Identify which cell holds the provided text, then report its (x, y) central coordinate. 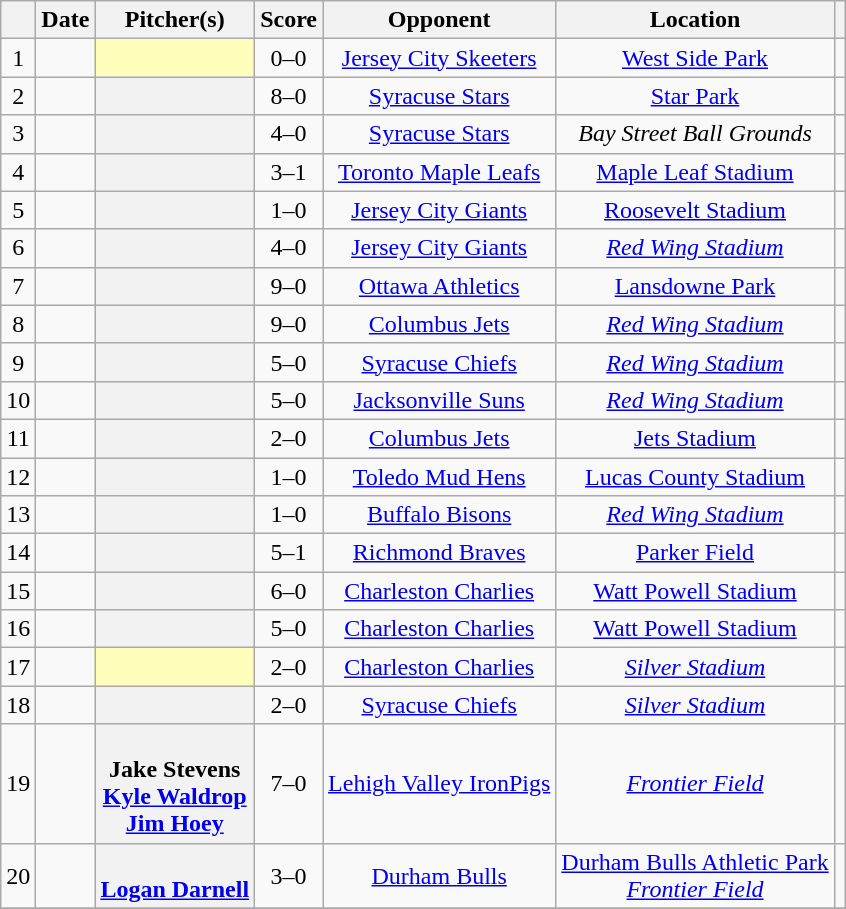
20 (18, 876)
6 (18, 248)
6–0 (289, 591)
Buffalo Bisons (440, 515)
Jake Stevens Kyle Waldrop Jim Hoey (175, 784)
Location (695, 20)
4 (18, 172)
Lucas County Stadium (695, 477)
11 (18, 438)
8 (18, 324)
8–0 (289, 96)
5 (18, 210)
Roosevelt Stadium (695, 210)
Toronto Maple Leafs (440, 172)
Toledo Mud Hens (440, 477)
9 (18, 362)
13 (18, 515)
Lansdowne Park (695, 286)
Maple Leaf Stadium (695, 172)
3 (18, 134)
5–1 (289, 553)
19 (18, 784)
Pitcher(s) (175, 20)
Ottawa Athletics (440, 286)
Star Park (695, 96)
15 (18, 591)
Richmond Braves (440, 553)
Lehigh Valley IronPigs (440, 784)
Durham Bulls (440, 876)
12 (18, 477)
Parker Field (695, 553)
Jets Stadium (695, 438)
17 (18, 667)
7 (18, 286)
Jacksonville Suns (440, 400)
West Side Park (695, 58)
Score (289, 20)
10 (18, 400)
1 (18, 58)
Opponent (440, 20)
2 (18, 96)
0–0 (289, 58)
Frontier Field (695, 784)
3–1 (289, 172)
Durham Bulls Athletic ParkFrontier Field (695, 876)
18 (18, 705)
Date (66, 20)
16 (18, 629)
Logan Darnell (175, 876)
3–0 (289, 876)
Bay Street Ball Grounds (695, 134)
7–0 (289, 784)
14 (18, 553)
Jersey City Skeeters (440, 58)
